Detect which cell encompasses the target text, then output its (X, Y) center coordinate. 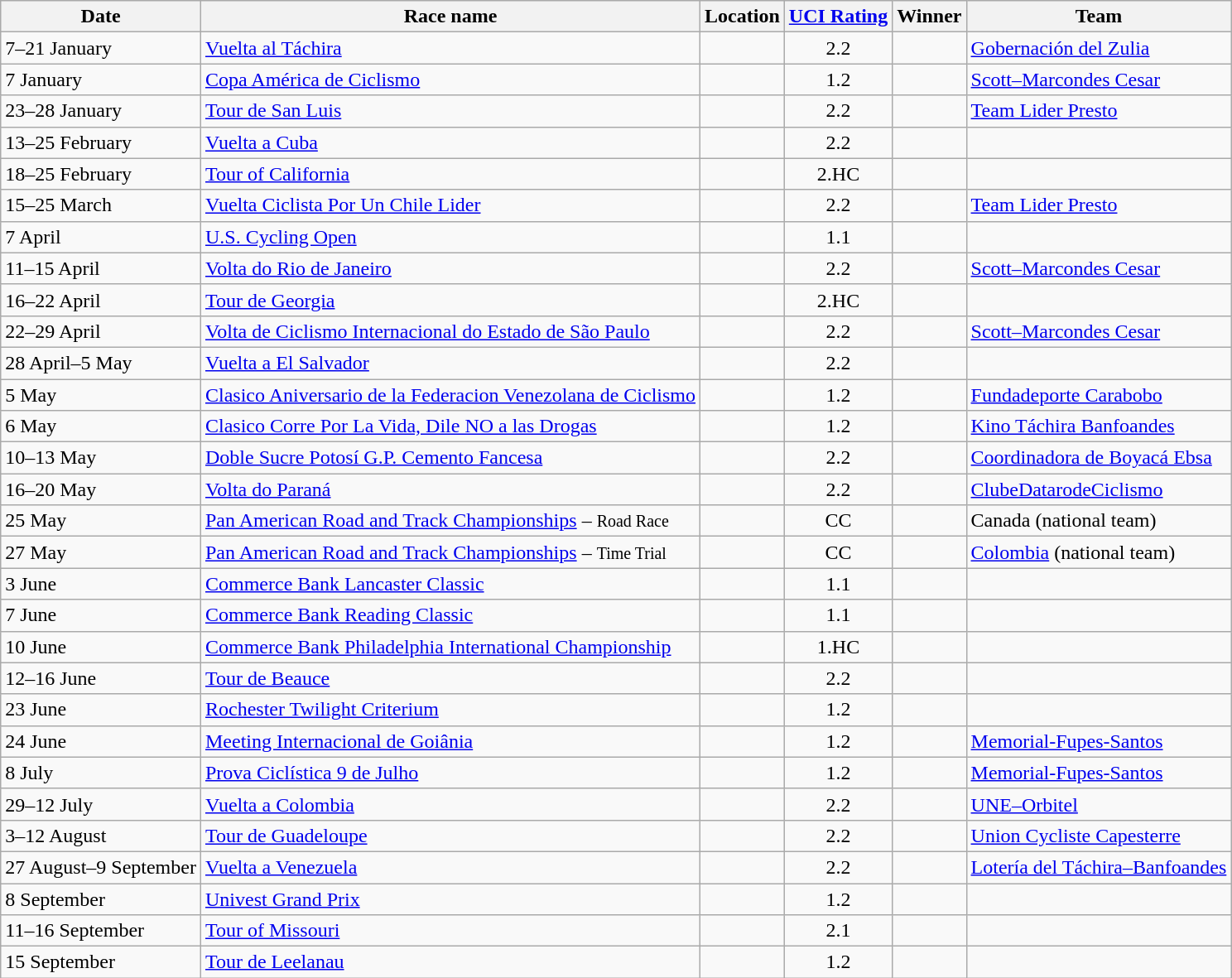
UCI Rating (838, 17)
Vuelta a Venezuela (450, 867)
7 January (101, 79)
6 May (101, 426)
3–12 August (101, 836)
Clasico Corre Por La Vida, Dile NO a las Drogas (450, 426)
16–20 May (101, 489)
Tour of Missouri (450, 931)
Lotería del Táchira–Banfoandes (1099, 867)
Volta do Paraná (450, 489)
5 May (101, 395)
8 September (101, 899)
Tour de Beauce (450, 678)
27 August–9 September (101, 867)
Gobernación del Zulia (1099, 48)
Winner (929, 17)
Vuelta Ciclista Por Un Chile Lider (450, 205)
24 June (101, 741)
29–12 July (101, 804)
Vuelta al Táchira (450, 48)
Tour of California (450, 174)
3 June (101, 584)
12–16 June (101, 678)
11–16 September (101, 931)
Colombia (national team) (1099, 552)
Tour de Georgia (450, 300)
Univest Grand Prix (450, 899)
Meeting Internacional de Goiânia (450, 741)
1.HC (838, 647)
Clasico Aniversario de la Federacion Venezolana de Ciclismo (450, 395)
Prova Ciclística 9 de Julho (450, 773)
23 June (101, 710)
Rochester Twilight Criterium (450, 710)
Commerce Bank Philadelphia International Championship (450, 647)
ClubeDatarodeCiclismo (1099, 489)
Pan American Road and Track Championships – Road Race (450, 521)
Fundadeporte Carabobo (1099, 395)
UNE–Orbitel (1099, 804)
Tour de Leelanau (450, 962)
10 June (101, 647)
Volta do Rio de Janeiro (450, 268)
11–15 April (101, 268)
7 June (101, 615)
15 September (101, 962)
Kino Táchira Banfoandes (1099, 426)
Team (1099, 17)
28 April–5 May (101, 363)
Pan American Road and Track Championships – Time Trial (450, 552)
Tour de Guadeloupe (450, 836)
U.S. Cycling Open (450, 237)
25 May (101, 521)
10–13 May (101, 458)
27 May (101, 552)
Union Cycliste Capesterre (1099, 836)
15–25 March (101, 205)
Commerce Bank Lancaster Classic (450, 584)
Vuelta a Cuba (450, 142)
2.1 (838, 931)
7 April (101, 237)
Race name (450, 17)
8 July (101, 773)
Canada (national team) (1099, 521)
Volta de Ciclismo Internacional do Estado de São Paulo (450, 331)
Doble Sucre Potosí G.P. Cemento Fancesa (450, 458)
18–25 February (101, 174)
13–25 February (101, 142)
Vuelta a Colombia (450, 804)
Copa América de Ciclismo (450, 79)
22–29 April (101, 331)
Tour de San Luis (450, 111)
Coordinadora de Boyacá Ebsa (1099, 458)
Commerce Bank Reading Classic (450, 615)
Date (101, 17)
7–21 January (101, 48)
Location (743, 17)
16–22 April (101, 300)
Vuelta a El Salvador (450, 363)
23–28 January (101, 111)
